Output the [X, Y] coordinate of the center of the cell containing the given text.  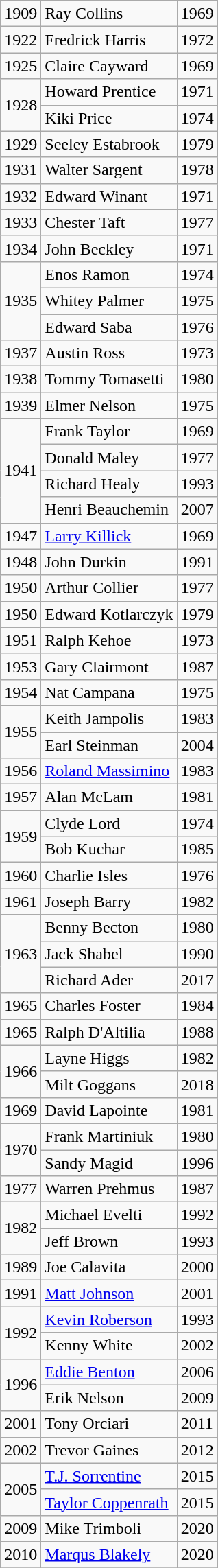
1956 [21, 771]
Austin Ross [109, 353]
1963 [21, 954]
2011 [197, 1424]
Joe Calavita [109, 1267]
Frank Martiniuk [109, 1136]
Kiki Price [109, 118]
1948 [21, 562]
1954 [21, 692]
1959 [21, 836]
1947 [21, 536]
1931 [21, 170]
Seeley Estabrook [109, 144]
2005 [21, 1489]
1933 [21, 222]
Frank Taylor [109, 432]
Eddie Benton [109, 1372]
1935 [21, 301]
2010 [21, 1554]
1961 [21, 902]
1941 [21, 471]
1922 [21, 40]
1925 [21, 66]
Keith Jampolis [109, 718]
1984 [197, 1006]
Jack Shabel [109, 954]
1932 [21, 196]
Sandy Magid [109, 1163]
2007 [197, 510]
1985 [197, 850]
1970 [21, 1149]
1966 [21, 1071]
Clyde Lord [109, 823]
Richard Healy [109, 484]
Arthur Collier [109, 588]
Matt Johnson [109, 1294]
2012 [197, 1450]
Ralph D'Altilia [109, 1032]
Benny Becton [109, 928]
1953 [21, 666]
Kenny White [109, 1346]
1929 [21, 144]
Edward Kotlarczyk [109, 614]
T.J. Sorrentine [109, 1476]
Claire Cayward [109, 66]
Henri Beauchemin [109, 510]
1938 [21, 379]
Elmer Nelson [109, 406]
Erik Nelson [109, 1398]
1951 [21, 640]
1972 [197, 40]
Marqus Blakely [109, 1554]
Joseph Barry [109, 902]
1934 [21, 248]
Milt Goggans [109, 1084]
Ralph Kehoe [109, 640]
Taylor Coppenrath [109, 1502]
Charles Foster [109, 1006]
Richard Ader [109, 980]
2004 [197, 745]
1989 [21, 1267]
Kevin Roberson [109, 1320]
1990 [197, 954]
1937 [21, 353]
2000 [197, 1267]
Walter Sargent [109, 170]
John Durkin [109, 562]
2006 [197, 1372]
Howard Prentice [109, 92]
Whitey Palmer [109, 301]
1957 [21, 797]
1928 [21, 105]
Trevor Gaines [109, 1450]
2018 [197, 1084]
Mike Trimboli [109, 1528]
1909 [21, 14]
Tony Orciari [109, 1424]
Larry Killick [109, 536]
1939 [21, 406]
1955 [21, 732]
Gary Clairmont [109, 666]
Warren Prehmus [109, 1189]
2017 [197, 980]
Roland Massimino [109, 771]
John Beckley [109, 248]
Edward Saba [109, 327]
Layne Higgs [109, 1058]
Nat Campana [109, 692]
Donald Maley [109, 458]
1988 [197, 1032]
Chester Taft [109, 222]
Charlie Isles [109, 876]
Michael Evelti [109, 1215]
Fredrick Harris [109, 40]
David Lapointe [109, 1110]
Bob Kuchar [109, 850]
Enos Ramon [109, 274]
1960 [21, 876]
Alan McLam [109, 797]
Jeff Brown [109, 1241]
Ray Collins [109, 14]
Tommy Tomasetti [109, 379]
1978 [197, 170]
Edward Winant [109, 196]
Earl Steinman [109, 745]
